Extract the [X, Y] coordinate from the center of the cell holding the provided text.  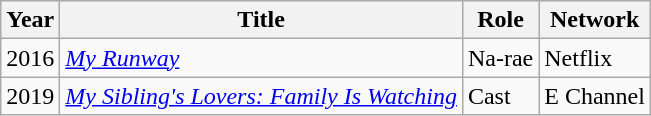
My Sibling's Lovers: Family Is Watching [262, 96]
E Channel [595, 96]
Title [262, 20]
Year [30, 20]
2019 [30, 96]
2016 [30, 58]
Netflix [595, 58]
Cast [500, 96]
Network [595, 20]
My Runway [262, 58]
Na-rae [500, 58]
Role [500, 20]
